Pinpoint the cell where the given text exists, returning its (x, y) midpoint coordinate. 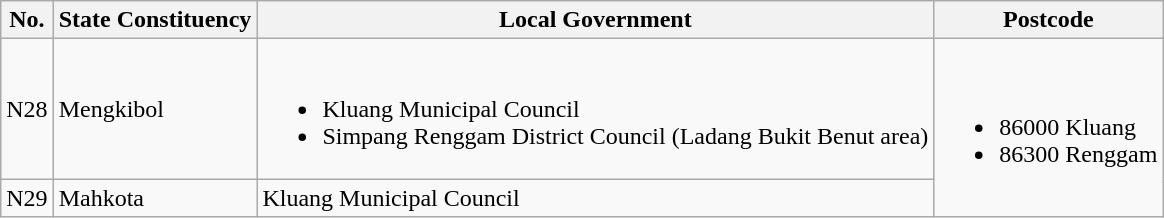
Mahkota (155, 198)
No. (27, 20)
Kluang Municipal Council (596, 198)
State Constituency (155, 20)
86000 Kluang86300 Renggam (1048, 128)
N28 (27, 109)
Kluang Municipal CouncilSimpang Renggam District Council (Ladang Bukit Benut area) (596, 109)
Local Government (596, 20)
Mengkibol (155, 109)
Postcode (1048, 20)
N29 (27, 198)
